Return [x, y] of the center of cell containing provided text 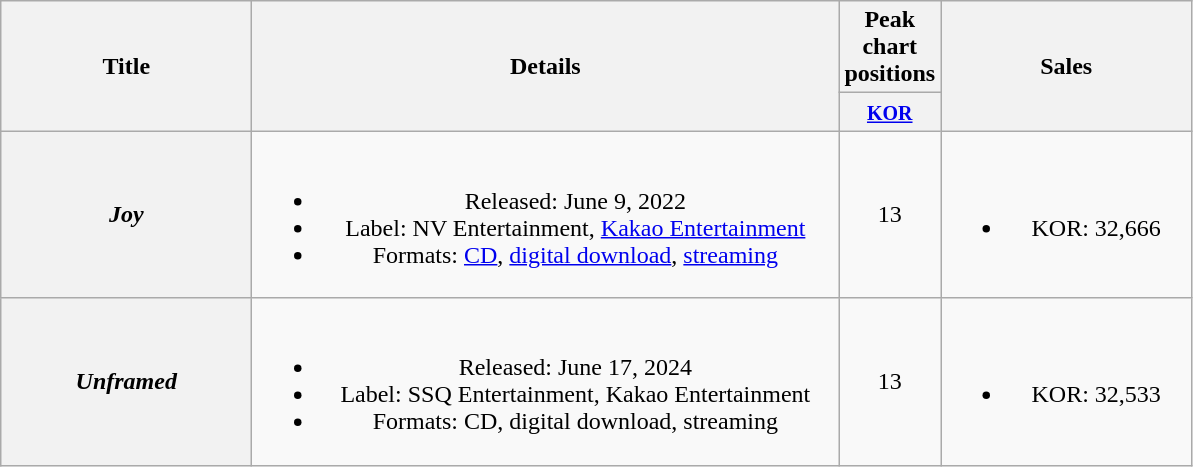
Joy [126, 214]
Peak chart positions [890, 47]
Unframed [126, 382]
KOR: 32,666 [1066, 214]
KOR [890, 112]
KOR: 32,533 [1066, 382]
Details [546, 66]
Title [126, 66]
Released: June 9, 2022Label: NV Entertainment, Kakao EntertainmentFormats: CD, digital download, streaming [546, 214]
Sales [1066, 66]
Released: June 17, 2024Label: SSQ Entertainment, Kakao EntertainmentFormats: CD, digital download, streaming [546, 382]
